Return (X, Y) of the center of cell containing provided text 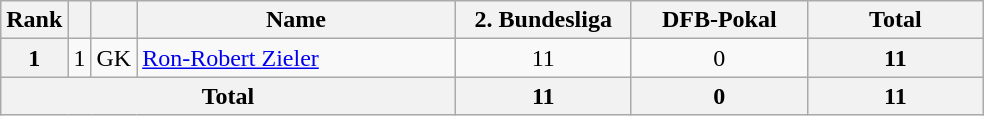
2. Bundesliga (543, 20)
DFB-Pokal (719, 20)
Name (296, 20)
GK (114, 58)
Rank (34, 20)
Ron-Robert Zieler (296, 58)
